Scan for the cell matching the given text and deliver its [X, Y] coordinate at center. 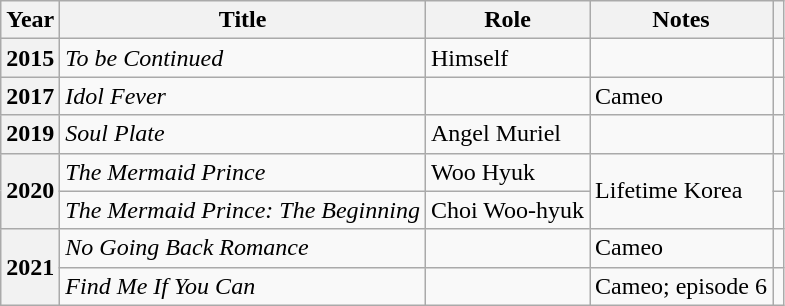
Woo Hyuk [507, 172]
Choi Woo-hyuk [507, 210]
Soul Plate [243, 134]
2015 [30, 58]
Notes [682, 20]
Find Me If You Can [243, 286]
Title [243, 20]
Lifetime Korea [682, 191]
To be Continued [243, 58]
2020 [30, 191]
No Going Back Romance [243, 248]
2017 [30, 96]
The Mermaid Prince: The Beginning [243, 210]
2021 [30, 267]
Angel Muriel [507, 134]
Role [507, 20]
The Mermaid Prince [243, 172]
Himself [507, 58]
Idol Fever [243, 96]
Year [30, 20]
Cameo; episode 6 [682, 286]
2019 [30, 134]
